Pinpoint the cell where the given text exists, returning its [x, y] midpoint coordinate. 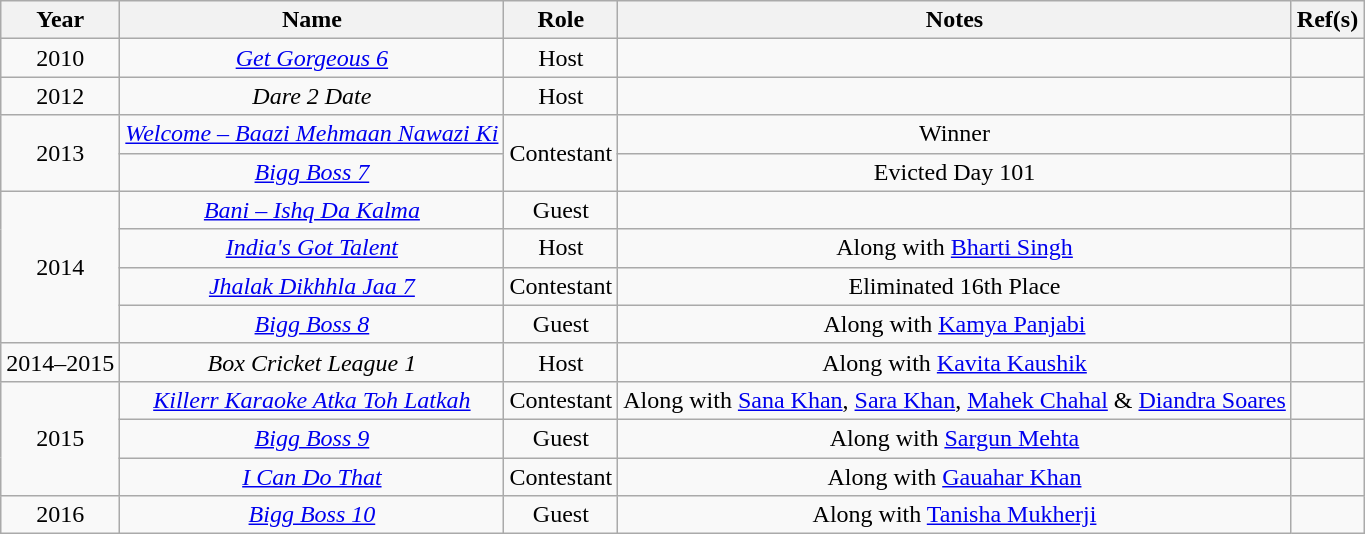
Role [561, 20]
Eliminated 16th Place [955, 286]
Dare 2 Date [312, 96]
Box Cricket League 1 [312, 362]
Along with Kavita Kaushik [955, 362]
Winner [955, 134]
Along with Kamya Panjabi [955, 324]
2016 [60, 515]
Along with Tanisha Mukherji [955, 515]
Killerr Karaoke Atka Toh Latkah [312, 400]
Year [60, 20]
Bigg Boss 10 [312, 515]
India's Got Talent [312, 248]
Get Gorgeous 6 [312, 58]
Name [312, 20]
2014–2015 [60, 362]
Ref(s) [1327, 20]
I Can Do That [312, 477]
Along with Sana Khan, Sara Khan, Mahek Chahal & Diandra Soares [955, 400]
Jhalak Dikhhla Jaa 7 [312, 286]
Bigg Boss 8 [312, 324]
Along with Bharti Singh [955, 248]
2015 [60, 438]
2014 [60, 267]
Along with Gauahar Khan [955, 477]
Evicted Day 101 [955, 172]
Welcome – Baazi Mehmaan Nawazi Ki [312, 134]
2012 [60, 96]
2010 [60, 58]
2013 [60, 153]
Along with Sargun Mehta [955, 438]
Bigg Boss 9 [312, 438]
Notes [955, 20]
Bigg Boss 7 [312, 172]
Bani – Ishq Da Kalma [312, 210]
